Search for the cell housing the specified text and yield its [X, Y] center coordinate. 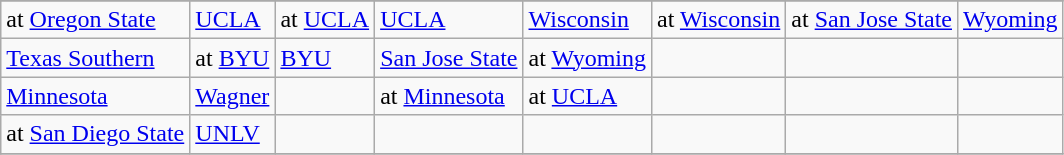
at Minnesota [449, 96]
at Oregon State [96, 20]
UNLV [232, 134]
BYU [325, 58]
Wisconsin [588, 20]
at Wisconsin [718, 20]
Wyoming [1011, 20]
San Jose State [449, 58]
at BYU [232, 58]
at San Jose State [872, 20]
Texas Southern [96, 58]
at San Diego State [96, 134]
Wagner [232, 96]
at Wyoming [588, 58]
Minnesota [96, 96]
